Search for the cell housing the specified text and yield its [x, y] center coordinate. 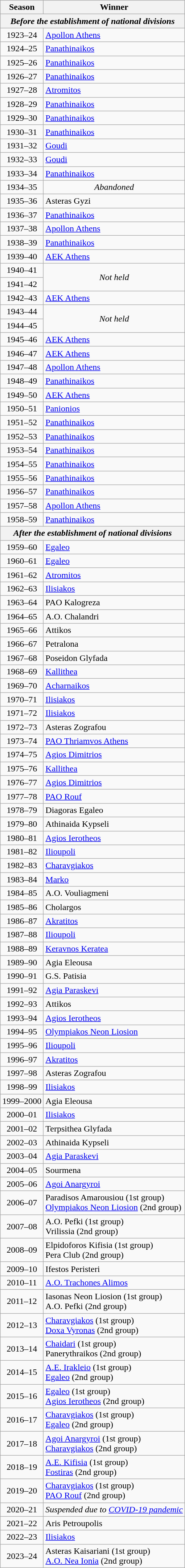
2008–09 [22, 1250]
Asteras Gyzi [114, 201]
1933–34 [22, 173]
1970–71 [22, 699]
1991–92 [22, 990]
Charavgiakos [114, 866]
Charavgiakos (1st group)PAO Rouf (2nd group) [114, 1491]
1963–64 [22, 602]
2011–12 [22, 1301]
1974–75 [22, 755]
1965–66 [22, 630]
1946–47 [22, 353]
Asteras Kaisariani (1st group)A.O. Nea Ionia (2nd group) [114, 1556]
1994–95 [22, 1032]
2013–14 [22, 1349]
PAO Thriamvos Athens [114, 741]
1973–74 [22, 741]
1979–80 [22, 824]
Chaidari (1st group)Panerythraikos (2nd group) [114, 1349]
1950–51 [22, 409]
1937–38 [22, 229]
1931–32 [22, 145]
Keravnos Keratea [114, 949]
2022–23 [22, 1537]
1959–60 [22, 547]
Sourmena [114, 1170]
1948–49 [22, 381]
2009–10 [22, 1269]
1940–41 [22, 270]
1964–65 [22, 617]
Paradisos Amarousiou (1st group)Olympiakos Neon Liosion (2nd group) [114, 1202]
Abandoned [114, 187]
Olympiakos Neon Liosion [114, 1032]
1968–69 [22, 672]
Diagoras Egaleo [114, 810]
Aris Petroupolis [114, 1523]
1953–54 [22, 450]
1997–98 [22, 1073]
1945–46 [22, 339]
Marko [114, 879]
1951–52 [22, 423]
1985–86 [22, 907]
Before the establishment of national divisions [93, 21]
2006–07 [22, 1202]
1936–37 [22, 215]
A.O. Trachones Alimos [114, 1282]
1995–96 [22, 1045]
2004–05 [22, 1170]
1986–87 [22, 921]
1977–78 [22, 796]
Charavgiakos (1st group)Egaleo (2nd group) [114, 1420]
1976–77 [22, 782]
2019–20 [22, 1491]
1982–83 [22, 866]
1949–50 [22, 395]
1934–35 [22, 187]
1992–93 [22, 1004]
Egaleo (1st group)Agios Ierotheos (2nd group) [114, 1396]
1998–99 [22, 1087]
1978–79 [22, 810]
1935–36 [22, 201]
1971–72 [22, 713]
Panionios [114, 409]
1928–29 [22, 104]
1923–24 [22, 35]
Ifestos Peristeri [114, 1269]
1960–61 [22, 561]
1939–40 [22, 256]
Terpsithea Glyfada [114, 1129]
Charavgiakos (1st group)Doxa Vyronas (2nd group) [114, 1325]
2010–11 [22, 1282]
PAO Rouf [114, 796]
1932–33 [22, 159]
A.O. Vouliagmeni [114, 893]
2014–15 [22, 1373]
Cholargos [114, 907]
G.S. Patisia [114, 976]
Petralona [114, 644]
1967–68 [22, 658]
1926–27 [22, 76]
1925–26 [22, 63]
1975–76 [22, 769]
A.O. Chalandri [114, 617]
2015–16 [22, 1396]
PAO Kalogreza [114, 602]
A.E. Irakleio (1st group)Egaleo (2nd group) [114, 1373]
Iasonas Neon Liosion (1st group)A.O. Pefki (2nd group) [114, 1301]
2005–06 [22, 1184]
1966–67 [22, 644]
2012–13 [22, 1325]
2021–22 [22, 1523]
1954–55 [22, 464]
1989–90 [22, 962]
1993–94 [22, 1018]
1956–57 [22, 492]
A.E. Kifisia (1st group)Fostiras (2nd group) [114, 1467]
1929–30 [22, 118]
1938–39 [22, 243]
2007–08 [22, 1226]
2020–21 [22, 1509]
1996–97 [22, 1060]
Acharnaikos [114, 686]
A.O. Pefki (1st group)Vrilissia (2nd group) [114, 1226]
Agoi Anargyroi (1st group)Charavgiakos (2nd group) [114, 1443]
1947–48 [22, 367]
1952–53 [22, 436]
1980–81 [22, 838]
Agoi Anargyroi [114, 1184]
1987–88 [22, 935]
2023–24 [22, 1556]
2003–04 [22, 1156]
1961–62 [22, 575]
2016–17 [22, 1420]
1941–42 [22, 284]
1999–2000 [22, 1101]
1944–45 [22, 326]
1981–82 [22, 852]
2017–18 [22, 1443]
1990–91 [22, 976]
1962–63 [22, 589]
1957–58 [22, 506]
1955–56 [22, 478]
1983–84 [22, 879]
2000–01 [22, 1115]
1927–28 [22, 90]
1984–85 [22, 893]
After the establishment of national divisions [93, 533]
1988–89 [22, 949]
Poseidon Glyfada [114, 658]
1943–44 [22, 312]
2001–02 [22, 1129]
2018–19 [22, 1467]
Season [22, 7]
1958–59 [22, 519]
1972–73 [22, 727]
1924–25 [22, 49]
Winner [114, 7]
Suspended due to COVID-19 pandemic [114, 1509]
1942–43 [22, 298]
Elpidoforos Kifisia (1st group)Pera Club (2nd group) [114, 1250]
2002–03 [22, 1142]
1930–31 [22, 132]
1969–70 [22, 686]
